Determine the [x, y] coordinate at the center of the cell enclosing the given text.  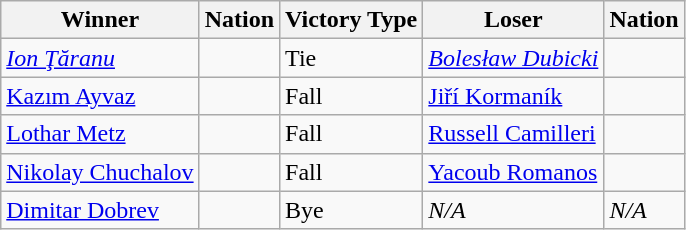
Bolesław Dubicki [514, 58]
Russell Camilleri [514, 134]
Ion Ţăranu [100, 58]
Dimitar Dobrev [100, 210]
Winner [100, 20]
Jiří Kormaník [514, 96]
Kazım Ayvaz [100, 96]
Loser [514, 20]
Victory Type [352, 20]
Bye [352, 210]
Tie [352, 58]
Lothar Metz [100, 134]
Yacoub Romanos [514, 172]
Nikolay Chuchalov [100, 172]
